Search for the cell housing the specified text and yield its (x, y) center coordinate. 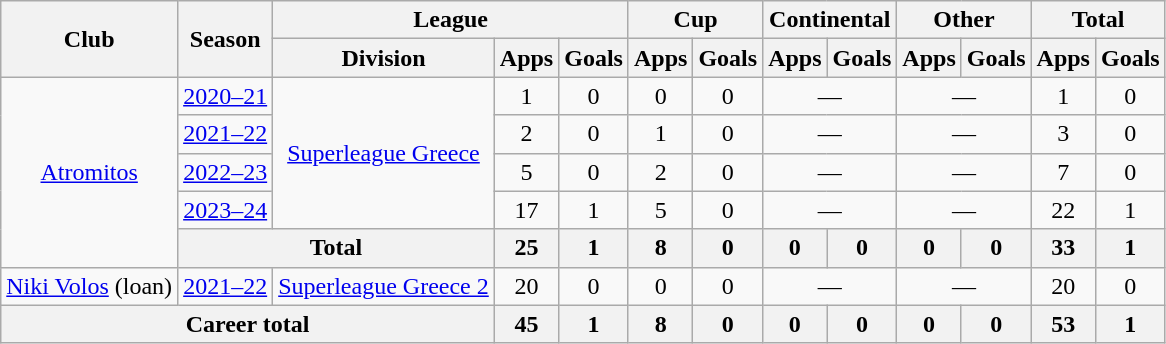
25 (526, 248)
Superleague Greece 2 (384, 286)
Niki Volos (loan) (90, 286)
Division (384, 58)
Club (90, 39)
Atromitos (90, 172)
2023–24 (226, 210)
45 (526, 324)
Other (964, 20)
17 (526, 210)
Superleague Greece (384, 153)
Career total (248, 324)
53 (1063, 324)
7 (1063, 172)
League (451, 20)
Cup (695, 20)
2022–23 (226, 172)
33 (1063, 248)
3 (1063, 134)
2020–21 (226, 96)
Continental (830, 20)
22 (1063, 210)
Season (226, 39)
